Find where the given text appears and provide that cell's center as (x, y) coordinate. 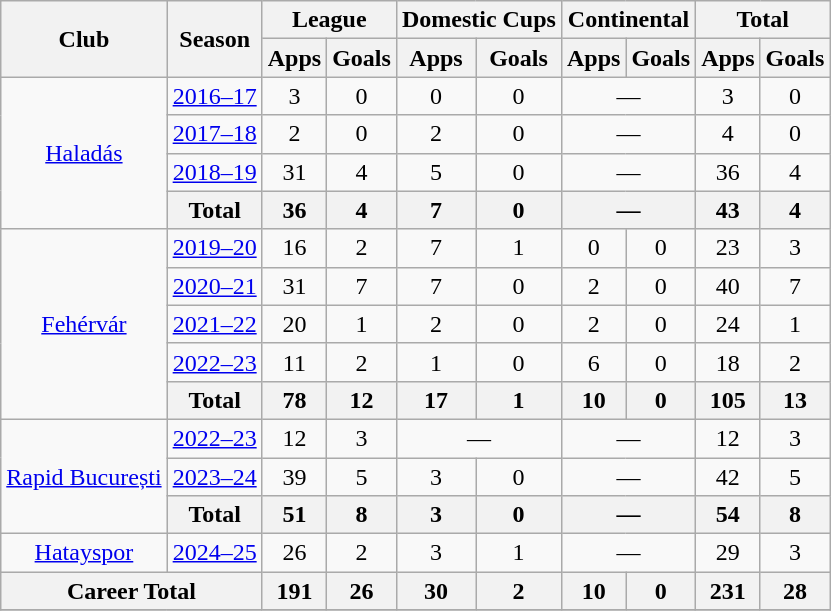
39 (294, 477)
Season (214, 39)
Domestic Cups (478, 20)
191 (294, 591)
Rapid București (84, 476)
6 (593, 362)
231 (728, 591)
24 (728, 324)
23 (728, 248)
League (329, 20)
78 (294, 400)
2019–20 (214, 248)
2023–24 (214, 477)
30 (436, 591)
Continental (628, 20)
13 (795, 400)
28 (795, 591)
Haladás (84, 153)
40 (728, 286)
42 (728, 477)
2024–25 (214, 553)
2020–21 (214, 286)
2018–19 (214, 172)
Career Total (132, 591)
18 (728, 362)
Fehérvár (84, 324)
17 (436, 400)
2017–18 (214, 134)
43 (728, 210)
Hatayspor (84, 553)
105 (728, 400)
2016–17 (214, 96)
16 (294, 248)
2021–22 (214, 324)
51 (294, 515)
54 (728, 515)
Club (84, 39)
29 (728, 553)
20 (294, 324)
11 (294, 362)
